Provide the [X, Y] coordinate of the cell's center where the given text is located.  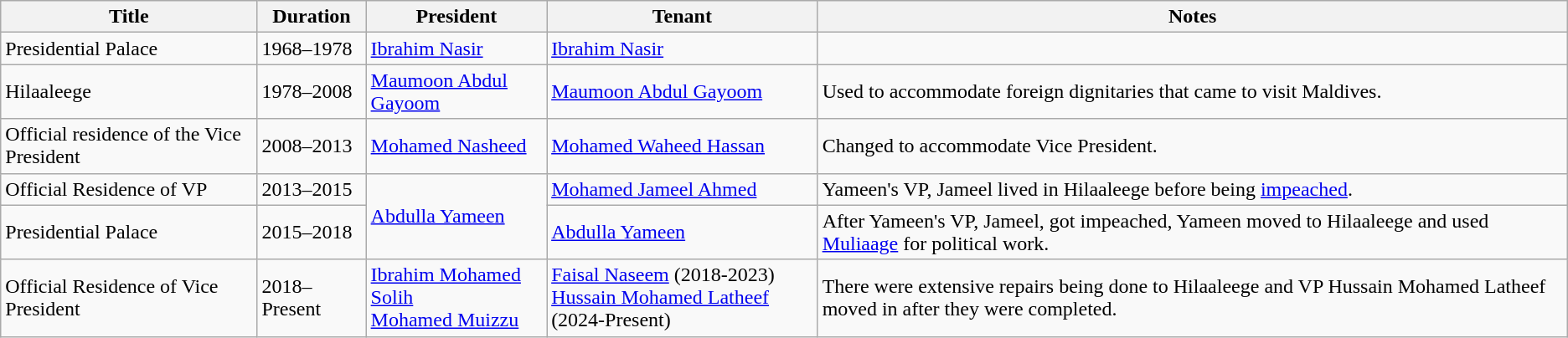
Hilaaleege [129, 92]
2015–2018 [312, 233]
Tenant [683, 17]
2008–2013 [312, 146]
Title [129, 17]
Official Residence of Vice President [129, 298]
Faisal Naseem (2018-2023)Hussain Mohamed Latheef (2024-Present) [683, 298]
Mohamed Waheed Hassan [683, 146]
2018–Present [312, 298]
Official Residence of VP [129, 189]
Mohamed Jameel Ahmed [683, 189]
Used to accommodate foreign dignitaries that came to visit Maldives. [1193, 92]
There were extensive repairs being done to Hilaaleege and VP Hussain Mohamed Latheef moved in after they were completed. [1193, 298]
Duration [312, 17]
2013–2015 [312, 189]
Changed to accommodate Vice President. [1193, 146]
Notes [1193, 17]
1968–1978 [312, 49]
Yameen's VP, Jameel lived in Hilaaleege before being impeached. [1193, 189]
1978–2008 [312, 92]
Mohamed Nasheed [456, 146]
Official residence of the Vice President [129, 146]
Ibrahim Mohamed SolihMohamed Muizzu [456, 298]
After Yameen's VP, Jameel, got impeached, Yameen moved to Hilaaleege and used Muliaage for political work. [1193, 233]
President [456, 17]
